Output the [x, y] coordinate of the center of the cell containing the given text.  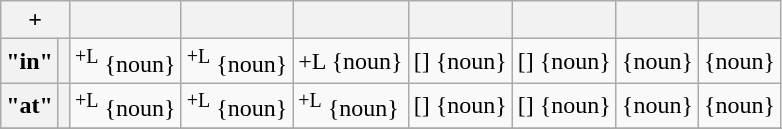
"in" [30, 62]
+ [36, 20]
"at" [30, 106]
